Provide the [x, y] coordinate of the cell's center where the given text is located.  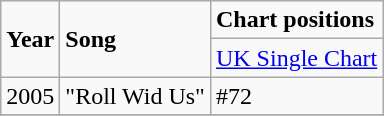
#72 [296, 96]
Year [30, 39]
Song [136, 39]
2005 [30, 96]
UK Single Chart [296, 58]
"Roll Wid Us" [136, 96]
Chart positions [296, 20]
